Locate the cell with the specified text and output its (x, y) center coordinate. 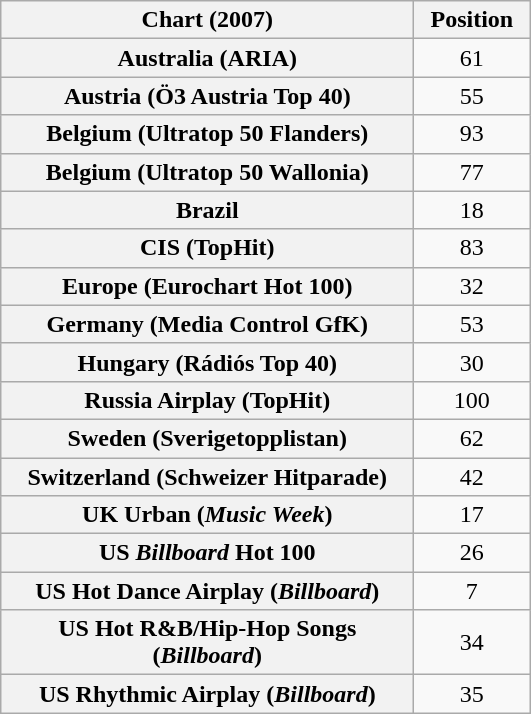
62 (472, 438)
61 (472, 58)
Germany (Media Control GfK) (208, 324)
30 (472, 362)
100 (472, 400)
18 (472, 210)
17 (472, 515)
53 (472, 324)
34 (472, 642)
Russia Airplay (TopHit) (208, 400)
93 (472, 134)
US Hot R&B/Hip-Hop Songs (Billboard) (208, 642)
Position (472, 20)
Belgium (Ultratop 50 Flanders) (208, 134)
Chart (2007) (208, 20)
7 (472, 591)
55 (472, 96)
35 (472, 694)
US Rhythmic Airplay (Billboard) (208, 694)
Europe (Eurochart Hot 100) (208, 286)
42 (472, 477)
32 (472, 286)
CIS (TopHit) (208, 248)
83 (472, 248)
26 (472, 553)
Switzerland (Schweizer Hitparade) (208, 477)
Belgium (Ultratop 50 Wallonia) (208, 172)
Austria (Ö3 Austria Top 40) (208, 96)
UK Urban (Music Week) (208, 515)
US Billboard Hot 100 (208, 553)
Sweden (Sverigetopplistan) (208, 438)
Australia (ARIA) (208, 58)
Hungary (Rádiós Top 40) (208, 362)
Brazil (208, 210)
US Hot Dance Airplay (Billboard) (208, 591)
77 (472, 172)
